For the text-containing cell, return its midpoint in [x, y] coordinate format. 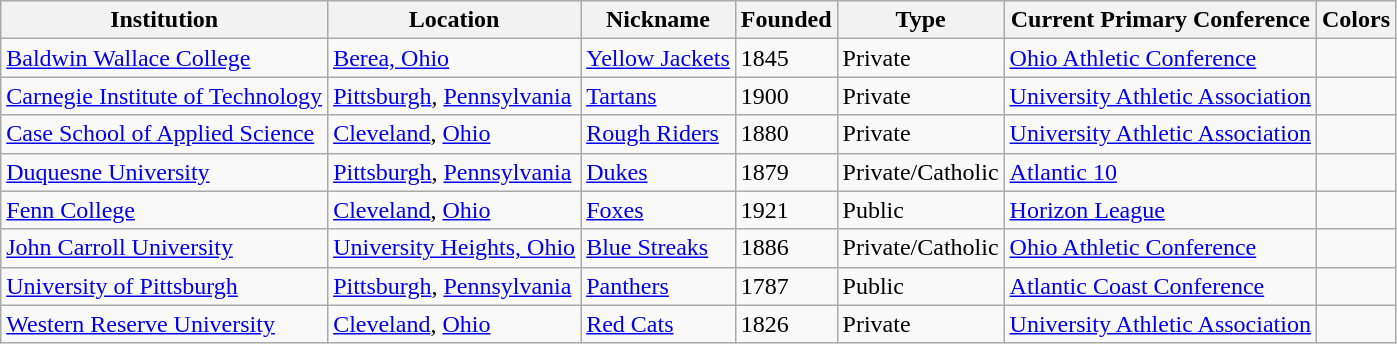
Blue Streaks [658, 248]
1826 [786, 324]
Duquesne University [164, 172]
1886 [786, 248]
Dukes [658, 172]
Carnegie Institute of Technology [164, 96]
Rough Riders [658, 134]
Fenn College [164, 210]
University of Pittsburgh [164, 286]
Horizon League [1160, 210]
Colors [1356, 20]
Panthers [658, 286]
1880 [786, 134]
Institution [164, 20]
1845 [786, 58]
John Carroll University [164, 248]
Case School of Applied Science [164, 134]
1787 [786, 286]
Western Reserve University [164, 324]
1879 [786, 172]
Atlantic Coast Conference [1160, 286]
1921 [786, 210]
1900 [786, 96]
Atlantic 10 [1160, 172]
Current Primary Conference [1160, 20]
Founded [786, 20]
Tartans [658, 96]
Yellow Jackets [658, 58]
University Heights, Ohio [454, 248]
Nickname [658, 20]
Foxes [658, 210]
Berea, Ohio [454, 58]
Type [920, 20]
Location [454, 20]
Baldwin Wallace College [164, 58]
Red Cats [658, 324]
